Find where the given text appears and provide that cell's center as (x, y) coordinate. 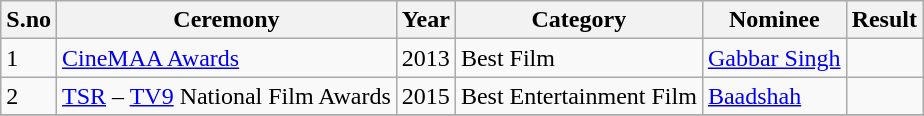
CineMAA Awards (227, 58)
Result (884, 20)
S.no (29, 20)
Baadshah (774, 96)
2015 (426, 96)
2 (29, 96)
Best Entertainment Film (578, 96)
2013 (426, 58)
Gabbar Singh (774, 58)
Best Film (578, 58)
Category (578, 20)
Year (426, 20)
Ceremony (227, 20)
TSR – TV9 National Film Awards (227, 96)
Nominee (774, 20)
1 (29, 58)
